Find where the given text appears and provide that cell's center as (x, y) coordinate. 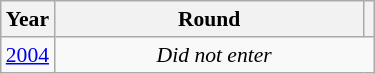
Did not enter (214, 55)
2004 (28, 55)
Year (28, 19)
Round (209, 19)
